From the cell containing the given text, extract its center point as (x, y) coordinate. 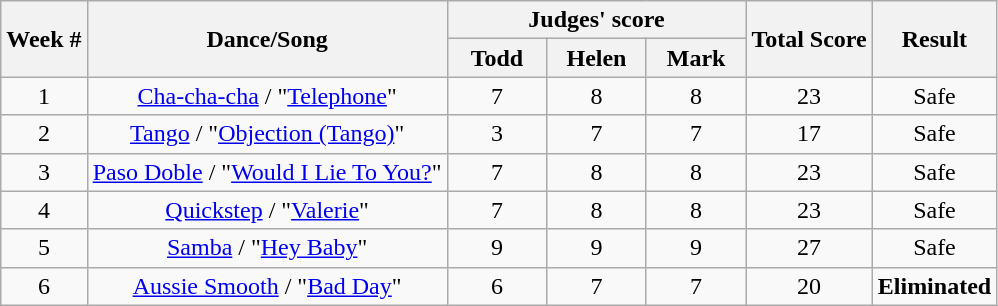
Dance/Song (267, 39)
Result (934, 39)
Total Score (809, 39)
Cha-cha-cha / "Telephone" (267, 96)
Week # (44, 39)
Judges' score (596, 20)
Helen (597, 58)
20 (809, 286)
1 (44, 96)
2 (44, 134)
5 (44, 248)
Paso Doble / "Would I Lie To You?" (267, 172)
Tango / "Objection (Tango)" (267, 134)
Mark (696, 58)
Samba / "Hey Baby" (267, 248)
Quickstep / "Valerie" (267, 210)
Eliminated (934, 286)
Todd (497, 58)
17 (809, 134)
Aussie Smooth / "Bad Day" (267, 286)
4 (44, 210)
27 (809, 248)
